Return the [X, Y] coordinate for the center point of the cell that contains the specified text.  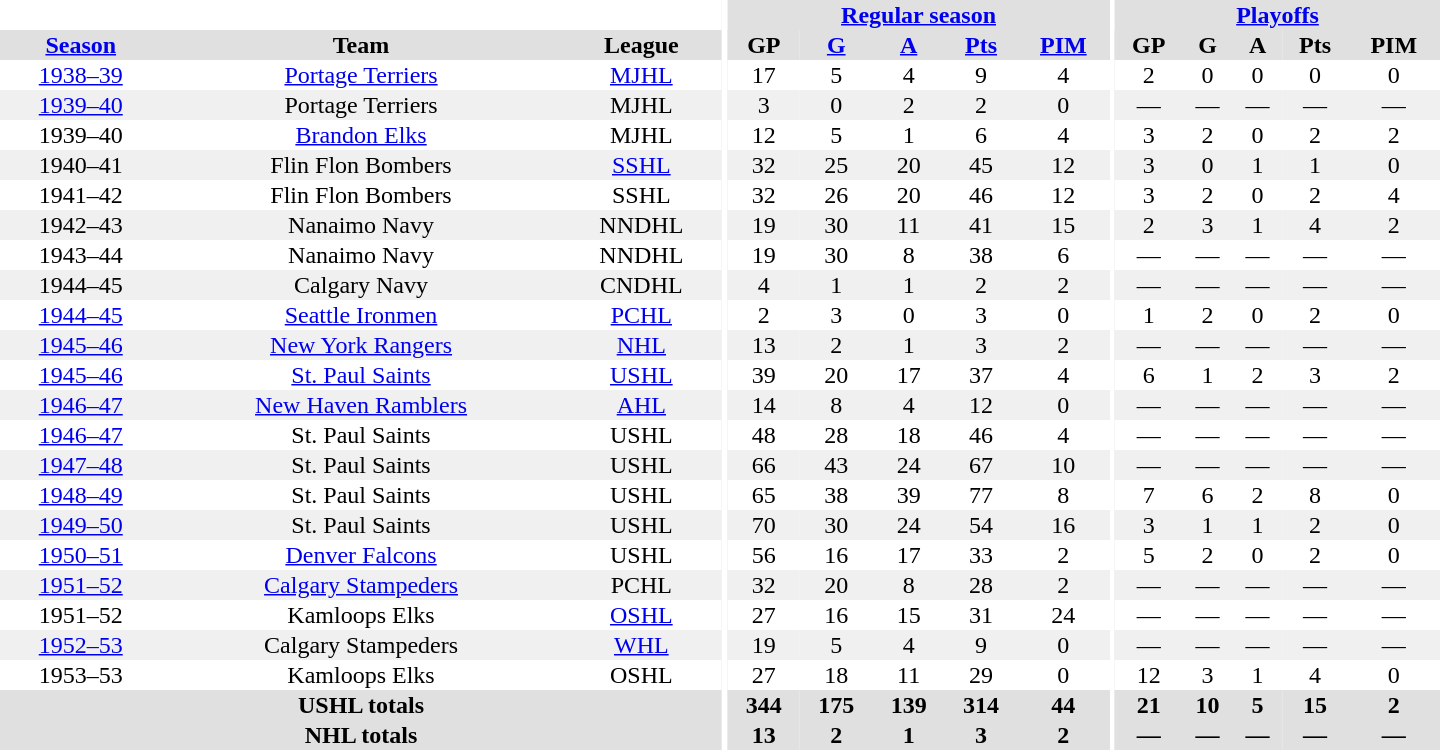
21 [1148, 705]
175 [836, 705]
New York Rangers [362, 345]
League [642, 45]
1949–50 [81, 525]
Denver Falcons [362, 555]
45 [981, 165]
NHL totals [361, 735]
43 [836, 465]
14 [764, 405]
Team [362, 45]
26 [836, 195]
WHL [642, 645]
33 [981, 555]
77 [981, 495]
37 [981, 375]
29 [981, 675]
Seattle Ironmen [362, 315]
Season [81, 45]
AHL [642, 405]
65 [764, 495]
56 [764, 555]
Brandon Elks [362, 135]
1938–39 [81, 75]
CNDHL [642, 285]
66 [764, 465]
44 [1063, 705]
1940–41 [81, 165]
USHL totals [361, 705]
48 [764, 435]
41 [981, 225]
7 [1148, 495]
344 [764, 705]
1942–43 [81, 225]
1948–49 [81, 495]
70 [764, 525]
25 [836, 165]
1953–53 [81, 675]
314 [981, 705]
Calgary Navy [362, 285]
1941–42 [81, 195]
1943–44 [81, 255]
67 [981, 465]
Regular season [919, 15]
31 [981, 615]
54 [981, 525]
139 [908, 705]
New Haven Ramblers [362, 405]
1950–51 [81, 555]
1952–53 [81, 645]
1947–48 [81, 465]
NHL [642, 345]
Playoffs [1278, 15]
